Extract the [x, y] coordinate from the center of the cell holding the provided text.  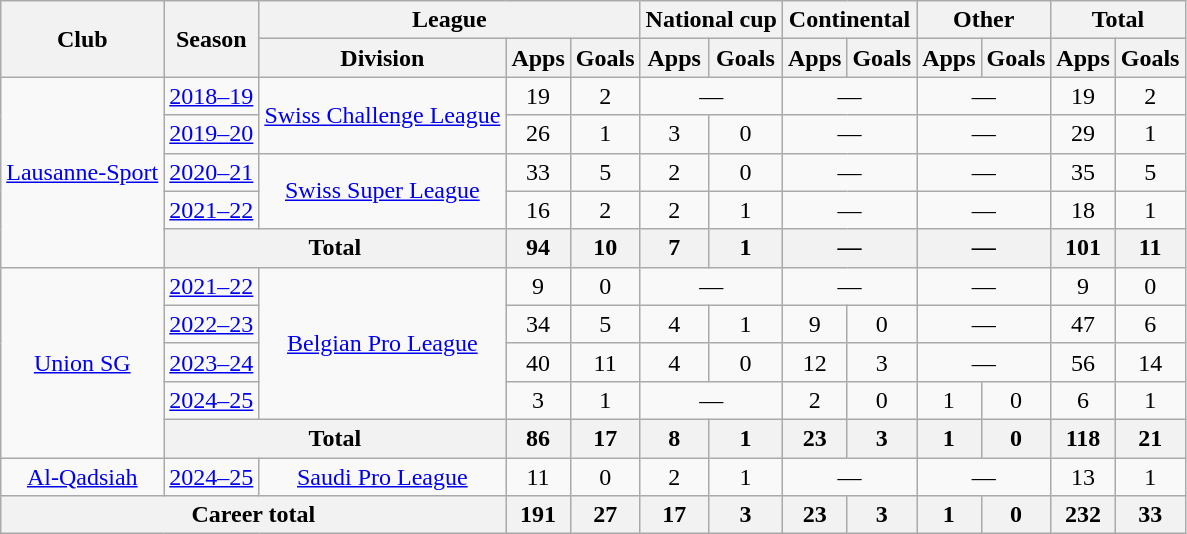
2022–23 [212, 324]
10 [605, 248]
2019–20 [212, 134]
7 [674, 248]
191 [538, 515]
Lausanne-Sport [82, 172]
118 [1083, 438]
47 [1083, 324]
13 [1083, 477]
National cup [711, 20]
34 [538, 324]
Belgian Pro League [382, 343]
Division [382, 58]
Swiss Challenge League [382, 115]
14 [1150, 362]
16 [538, 210]
2023–24 [212, 362]
101 [1083, 248]
12 [814, 362]
Swiss Super League [382, 191]
86 [538, 438]
8 [674, 438]
27 [605, 515]
94 [538, 248]
Al-Qadsiah [82, 477]
18 [1083, 210]
Club [82, 39]
Season [212, 39]
League [450, 20]
56 [1083, 362]
40 [538, 362]
Continental [849, 20]
Saudi Pro League [382, 477]
21 [1150, 438]
26 [538, 134]
2020–21 [212, 172]
Career total [254, 515]
232 [1083, 515]
Union SG [82, 362]
29 [1083, 134]
35 [1083, 172]
2018–19 [212, 96]
Other [984, 20]
